For the text-containing cell, return its midpoint in [x, y] coordinate format. 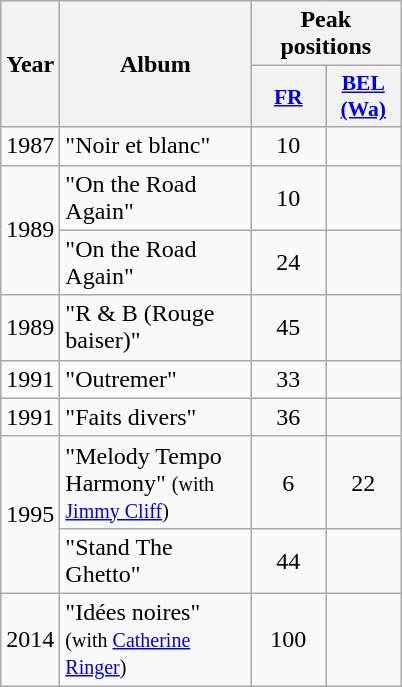
"Stand The Ghetto" [156, 560]
1987 [30, 146]
2014 [30, 639]
"Melody Tempo Harmony" (with Jimmy Cliff) [156, 482]
Album [156, 64]
FR [288, 96]
22 [364, 482]
6 [288, 482]
1995 [30, 514]
"Faits divers" [156, 417]
"Idées noires"(with Catherine Ringer) [156, 639]
100 [288, 639]
Peak positions [326, 34]
33 [288, 379]
"Noir et blanc" [156, 146]
45 [288, 328]
"Outremer" [156, 379]
"R & B (Rouge baiser)" [156, 328]
36 [288, 417]
44 [288, 560]
BEL (Wa) [364, 96]
Year [30, 64]
24 [288, 262]
